Find where the given text appears and provide that cell's center as (X, Y) coordinate. 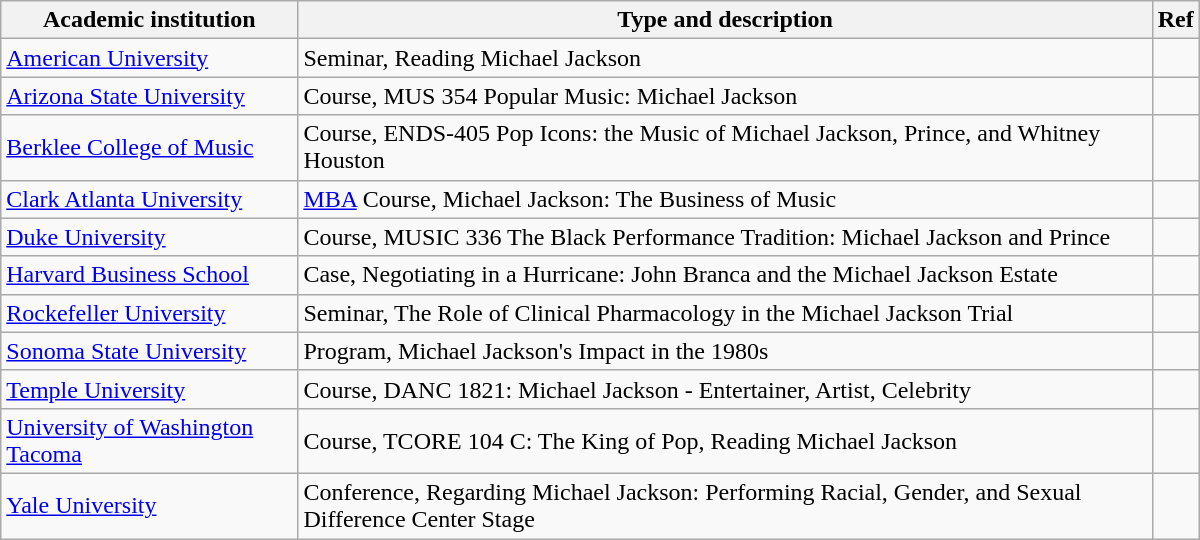
Course, MUS 354 Popular Music: Michael Jackson (725, 96)
Case, Negotiating in a Hurricane: John Branca and the Michael Jackson Estate (725, 275)
Sonoma State University (150, 351)
Course, MUSIC 336 The Black Performance Tradition: Michael Jackson and Prince (725, 237)
American University (150, 58)
Course, ENDS-405 Pop Icons: the Music of Michael Jackson, Prince, and Whitney Houston (725, 148)
Type and description (725, 20)
Harvard Business School (150, 275)
Academic institution (150, 20)
Arizona State University (150, 96)
Yale University (150, 506)
Course, DANC 1821: Michael Jackson - Entertainer, Artist, Celebrity (725, 389)
Course, TCORE 104 C: The King of Pop, Reading Michael Jackson (725, 440)
Rockefeller University (150, 313)
Program, Michael Jackson's Impact in the 1980s (725, 351)
Temple University (150, 389)
Clark Atlanta University (150, 199)
University of Washington Tacoma (150, 440)
Ref (1176, 20)
Conference, Regarding Michael Jackson: Performing Racial, Gender, and Sexual Difference Center Stage (725, 506)
Duke University (150, 237)
Seminar, Reading Michael Jackson (725, 58)
Seminar, The Role of Clinical Pharmacology in the Michael Jackson Trial (725, 313)
MBA Course, Michael Jackson: The Business of Music (725, 199)
Berklee College of Music (150, 148)
